Scan for the cell matching the given text and deliver its (X, Y) coordinate at center. 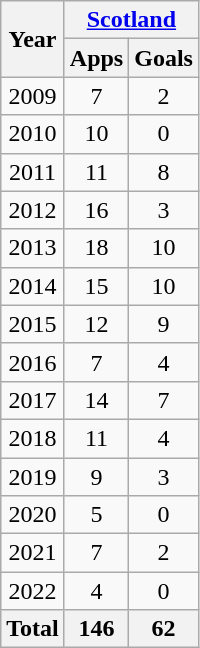
2009 (33, 96)
2012 (33, 210)
15 (96, 286)
Total (33, 629)
62 (164, 629)
2022 (33, 591)
2018 (33, 438)
Apps (96, 58)
2017 (33, 400)
Scotland (131, 20)
2011 (33, 172)
2016 (33, 362)
Goals (164, 58)
18 (96, 248)
2013 (33, 248)
2020 (33, 515)
2015 (33, 324)
12 (96, 324)
8 (164, 172)
2021 (33, 553)
Year (33, 39)
2019 (33, 477)
14 (96, 400)
2014 (33, 286)
16 (96, 210)
5 (96, 515)
2010 (33, 134)
146 (96, 629)
